Identify which cell holds the provided text, then report its [x, y] central coordinate. 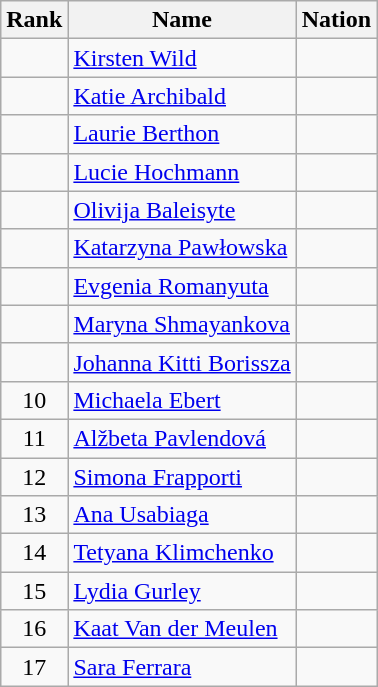
Lucie Hochmann [182, 172]
Laurie Berthon [182, 134]
15 [34, 591]
14 [34, 553]
Sara Ferrara [182, 667]
13 [34, 515]
Katarzyna Pawłowska [182, 248]
Katie Archibald [182, 96]
Simona Frapporti [182, 477]
Nation [336, 20]
Maryna Shmayankova [182, 324]
12 [34, 477]
10 [34, 400]
Alžbeta Pavlendová [182, 438]
Kaat Van der Meulen [182, 629]
Ana Usabiaga [182, 515]
Johanna Kitti Borissza [182, 362]
Tetyana Klimchenko [182, 553]
Lydia Gurley [182, 591]
Michaela Ebert [182, 400]
Rank [34, 20]
Kirsten Wild [182, 58]
Olivija Baleisyte [182, 210]
11 [34, 438]
Name [182, 20]
16 [34, 629]
Evgenia Romanyuta [182, 286]
17 [34, 667]
